From the cell containing the given text, extract its center point as (x, y) coordinate. 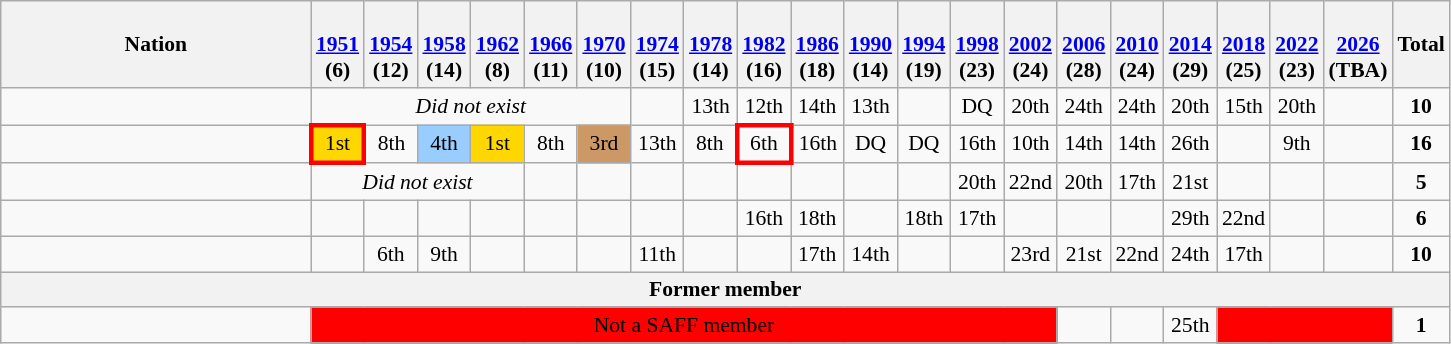
2010(24) (1136, 44)
16 (1420, 144)
1974(15) (658, 44)
12th (764, 106)
Former member (726, 290)
1966(11) (550, 44)
2018(25) (1244, 44)
3rd (604, 144)
1994(19) (924, 44)
1990(14) (870, 44)
2014(29) (1190, 44)
2002(24) (1030, 44)
1958(14) (444, 44)
2006(28) (1084, 44)
10th (1030, 144)
23rd (1030, 254)
25th (1190, 326)
6 (1420, 219)
1962(8) (498, 44)
1970(10) (604, 44)
1978(14) (710, 44)
1986(18) (818, 44)
15th (1244, 106)
1982(16) (764, 44)
29th (1190, 219)
2022(23) (1296, 44)
5 (1420, 182)
4th (444, 144)
Not a SAFF member (684, 326)
1 (1420, 326)
1954(12) (390, 44)
26th (1190, 144)
Nation (156, 44)
2026(TBA) (1358, 44)
11th (658, 254)
Total (1420, 44)
1998(23) (976, 44)
1951(6) (338, 44)
